Locate the cell with the specified text and output its (X, Y) center coordinate. 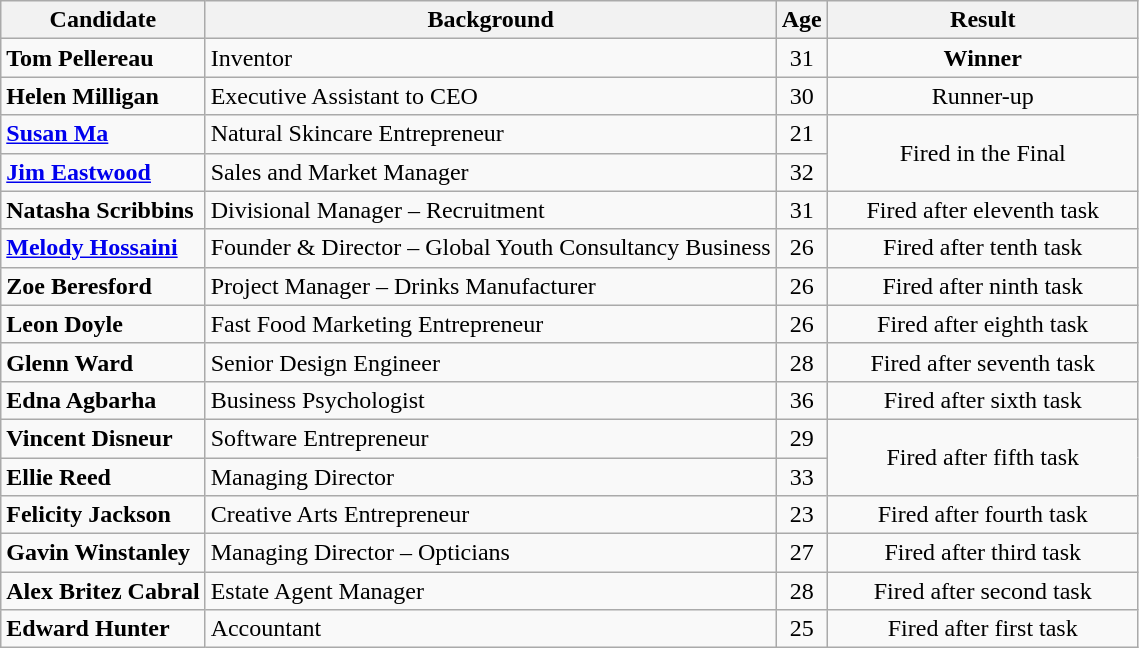
Estate Agent Manager (490, 591)
Fired after sixth task (982, 400)
25 (802, 629)
Fired in the Final (982, 153)
Melody Hossaini (103, 248)
Managing Director (490, 477)
Fired after third task (982, 553)
Sales and Market Manager (490, 172)
Runner-up (982, 96)
Jim Eastwood (103, 172)
21 (802, 134)
Fired after ninth task (982, 286)
Edna Agbarha (103, 400)
Candidate (103, 20)
Founder & Director – Global Youth Consultancy Business (490, 248)
Gavin Winstanley (103, 553)
Fired after fourth task (982, 515)
Helen Milligan (103, 96)
Tom Pellereau (103, 58)
Fired after fifth task (982, 457)
Senior Design Engineer (490, 362)
Project Manager – Drinks Manufacturer (490, 286)
Fired after eleventh task (982, 210)
Ellie Reed (103, 477)
Natasha Scribbins (103, 210)
Felicity Jackson (103, 515)
Background (490, 20)
Fired after seventh task (982, 362)
Fast Food Marketing Entrepreneur (490, 324)
29 (802, 438)
33 (802, 477)
Glenn Ward (103, 362)
Age (802, 20)
Fired after first task (982, 629)
Executive Assistant to CEO (490, 96)
Fired after second task (982, 591)
Business Psychologist (490, 400)
36 (802, 400)
Accountant (490, 629)
Vincent Disneur (103, 438)
Software Entrepreneur (490, 438)
Result (982, 20)
Fired after tenth task (982, 248)
Susan Ma (103, 134)
27 (802, 553)
Winner (982, 58)
Managing Director – Opticians (490, 553)
30 (802, 96)
Edward Hunter (103, 629)
Inventor (490, 58)
Natural Skincare Entrepreneur (490, 134)
Fired after eighth task (982, 324)
32 (802, 172)
Leon Doyle (103, 324)
Divisional Manager – Recruitment (490, 210)
23 (802, 515)
Alex Britez Cabral (103, 591)
Creative Arts Entrepreneur (490, 515)
Zoe Beresford (103, 286)
